From the cell containing the given text, extract its center point as [x, y] coordinate. 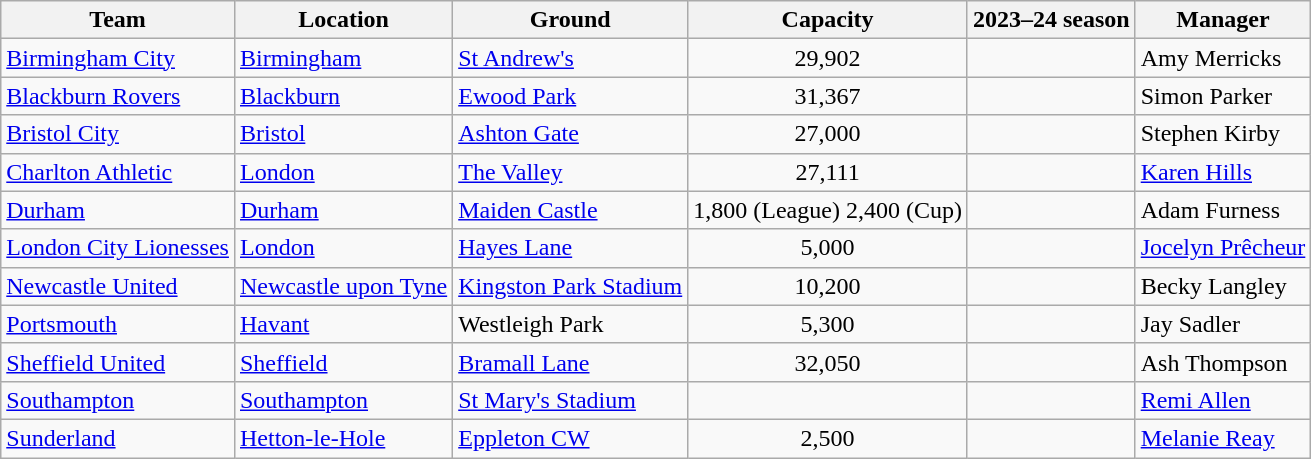
Ashton Gate [570, 134]
Amy Merricks [1223, 58]
Adam Furness [1223, 210]
31,367 [828, 96]
29,902 [828, 58]
Bristol [343, 134]
Remi Allen [1223, 400]
Ground [570, 20]
10,200 [828, 286]
Kingston Park Stadium [570, 286]
Newcastle upon Tyne [343, 286]
Stephen Kirby [1223, 134]
Bramall Lane [570, 362]
27,000 [828, 134]
Havant [343, 324]
Charlton Athletic [118, 172]
2023–24 season [1051, 20]
27,111 [828, 172]
Becky Langley [1223, 286]
Ash Thompson [1223, 362]
Jocelyn Prêcheur [1223, 248]
Sunderland [118, 438]
Blackburn [343, 96]
London City Lionesses [118, 248]
Ewood Park [570, 96]
1,800 (League) 2,400 (Cup) [828, 210]
St Mary's Stadium [570, 400]
2,500 [828, 438]
Maiden Castle [570, 210]
32,050 [828, 362]
Karen Hills [1223, 172]
Manager [1223, 20]
Jay Sadler [1223, 324]
Team [118, 20]
The Valley [570, 172]
Westleigh Park [570, 324]
Melanie Reay [1223, 438]
Hetton-le-Hole [343, 438]
Sheffield [343, 362]
Sheffield United [118, 362]
5,000 [828, 248]
Hayes Lane [570, 248]
5,300 [828, 324]
Eppleton CW [570, 438]
Birmingham [343, 58]
Portsmouth [118, 324]
Blackburn Rovers [118, 96]
Birmingham City [118, 58]
Newcastle United [118, 286]
Capacity [828, 20]
Simon Parker [1223, 96]
Bristol City [118, 134]
St Andrew's [570, 58]
Location [343, 20]
